Scan for the cell matching the given text and deliver its [X, Y] coordinate at center. 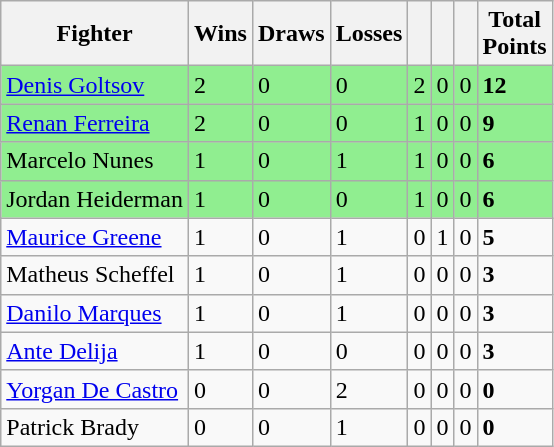
Total Points [514, 34]
Renan Ferreira [95, 123]
9 [514, 123]
Patrick Brady [95, 427]
Marcelo Nunes [95, 161]
Danilo Marques [95, 313]
Losses [369, 34]
5 [514, 237]
Matheus Scheffel [95, 275]
Jordan Heiderman [95, 199]
Denis Goltsov [95, 85]
Ante Delija [95, 351]
Fighter [95, 34]
Maurice Greene [95, 237]
Draws [291, 34]
12 [514, 85]
Yorgan De Castro [95, 389]
Wins [220, 34]
